Output the [x, y] coordinate of the center of the cell containing the given text.  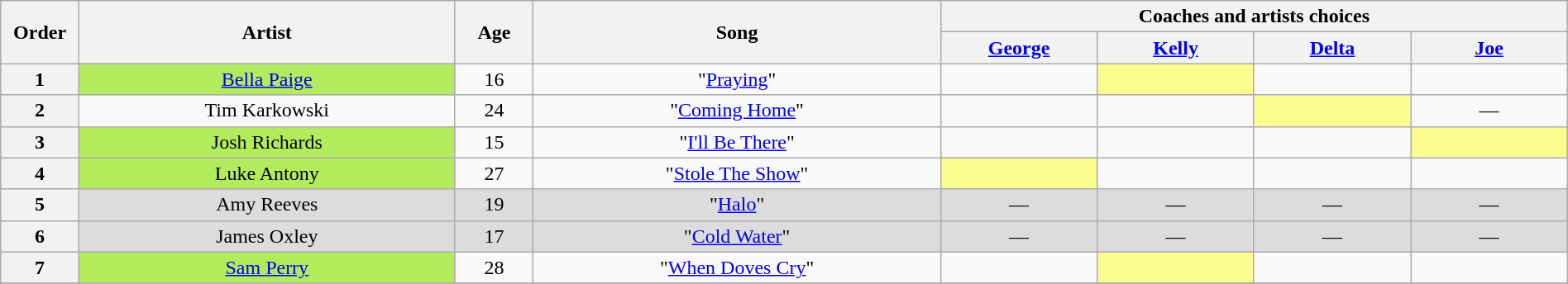
Kelly [1176, 48]
Joe [1489, 48]
3 [40, 142]
Josh Richards [266, 142]
Artist [266, 32]
16 [495, 79]
Age [495, 32]
15 [495, 142]
"I'll Be There" [738, 142]
4 [40, 173]
28 [495, 267]
Luke Antony [266, 173]
27 [495, 173]
Order [40, 32]
Sam Perry [266, 267]
Bella Paige [266, 79]
1 [40, 79]
"When Doves Cry" [738, 267]
7 [40, 267]
Delta [1331, 48]
Amy Reeves [266, 205]
George [1019, 48]
James Oxley [266, 236]
Song [738, 32]
19 [495, 205]
"Coming Home" [738, 111]
"Cold Water" [738, 236]
24 [495, 111]
Coaches and artists choices [1254, 17]
5 [40, 205]
"Stole The Show" [738, 173]
6 [40, 236]
17 [495, 236]
"Praying" [738, 79]
"Halo" [738, 205]
Tim Karkowski [266, 111]
2 [40, 111]
